For the text-containing cell, return its midpoint in (x, y) coordinate format. 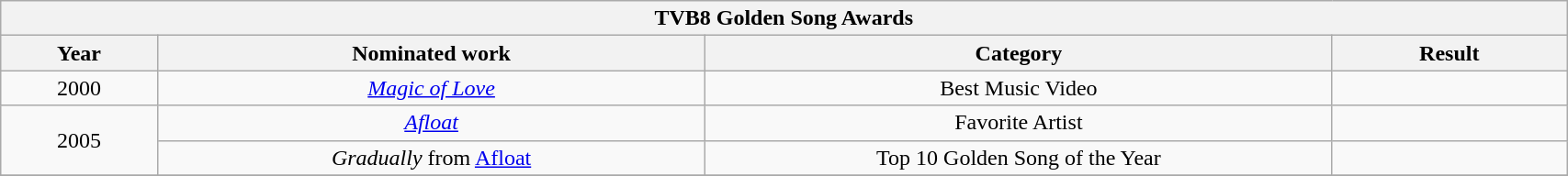
Result (1450, 53)
TVB8 Golden Song Awards (784, 18)
Gradually from Afloat (432, 158)
Category (1019, 53)
2000 (79, 88)
Top 10 Golden Song of the Year (1019, 158)
Nominated work (432, 53)
Afloat (432, 123)
2005 (79, 140)
Best Music Video (1019, 88)
Magic of Love (432, 88)
Year (79, 53)
Favorite Artist (1019, 123)
